Return [x, y] of the center of cell containing provided text 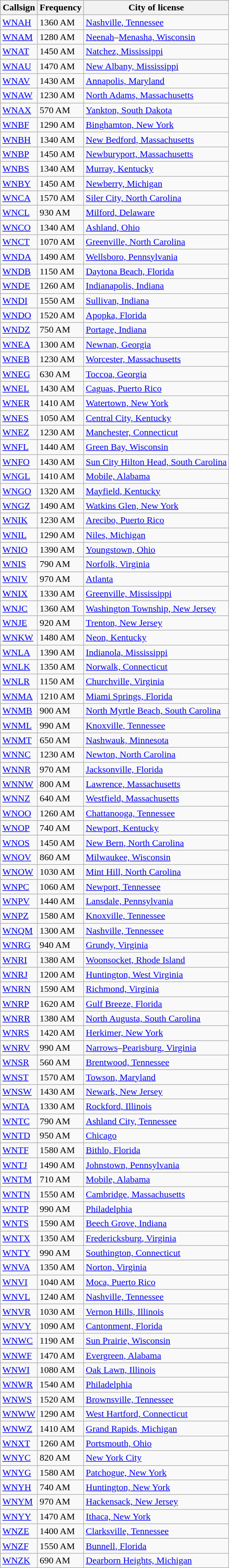
New Albany, Mississippi [156, 66]
Newburyport, Massachusetts [156, 154]
Wellsboro, Pennsylvania [156, 257]
560 AM [61, 1062]
Evergreen, Alabama [156, 1355]
WNCO [19, 227]
Central City, Kentucky [156, 418]
New Bedford, Massachusetts [156, 139]
WNWC [19, 1341]
WNDI [19, 301]
Lansdale, Pennsylvania [156, 901]
WNTS [19, 1224]
Indianapolis, Indiana [156, 286]
WNTC [19, 1121]
Brentwood, Tennessee [156, 1062]
Norfolk, Virginia [156, 564]
WNBP [19, 154]
Watkins Glen, New York [156, 506]
WNCA [19, 198]
WNAM [19, 37]
Manchester, Connecticut [156, 433]
WNER [19, 403]
WNTN [19, 1194]
City of license [156, 8]
860 AM [61, 857]
WNJE [19, 623]
WNTX [19, 1238]
WNMA [19, 696]
Atlanta [156, 579]
Ashland, Ohio [156, 227]
900 AM [61, 711]
Sullivan, Indiana [156, 301]
690 AM [61, 1560]
Trenton, New Jersey [156, 623]
Youngstown, Ohio [156, 550]
WNTM [19, 1180]
Ashland City, Tennessee [156, 1121]
WNFO [19, 462]
Portage, Indiana [156, 330]
Newton, North Carolina [156, 755]
930 AM [61, 213]
WNEG [19, 374]
WNQM [19, 931]
Dearborn Heights, Michigan [156, 1560]
Bithlo, Florida [156, 1150]
WNYM [19, 1502]
WNVI [19, 1282]
WNAT [19, 52]
WNBF [19, 125]
1320 AM [61, 491]
Westfield, Massachusetts [156, 799]
640 AM [61, 799]
Milwaukee, Wisconsin [156, 857]
WNJC [19, 608]
WNIK [19, 520]
WNNR [19, 769]
Milford, Delaware [156, 213]
Cantonment, Florida [156, 1326]
Toccoa, Georgia [156, 374]
Narrows–Pearisburg, Virginia [156, 1048]
WNYC [19, 1458]
WNPV [19, 901]
Woonsocket, Rhode Island [156, 960]
WNIS [19, 564]
WNBY [19, 184]
WNZK [19, 1560]
WNEZ [19, 433]
Gulf Breeze, Florida [156, 1004]
Huntington, New York [156, 1487]
WNDZ [19, 330]
WNNC [19, 755]
Grand Rapids, Michigan [156, 1429]
WNZE [19, 1531]
Churchville, Virginia [156, 682]
WNAW [19, 95]
1090 AM [61, 1326]
820 AM [61, 1458]
WNWR [19, 1385]
1400 AM [61, 1531]
630 AM [61, 374]
Oak Lawn, Illinois [156, 1370]
Newport, Kentucky [156, 828]
WNRG [19, 945]
WNTF [19, 1150]
WNVA [19, 1267]
WNML [19, 725]
1080 AM [61, 1370]
WNPC [19, 886]
WNIV [19, 579]
Green Bay, Wisconsin [156, 447]
Newnan, Georgia [156, 344]
WNWZ [19, 1429]
Greenville, North Carolina [156, 242]
Brownsville, Tennessee [156, 1399]
WNOV [19, 857]
570 AM [61, 110]
Newark, New Jersey [156, 1092]
Arecibo, Puerto Rico [156, 520]
WNWI [19, 1370]
WNSW [19, 1092]
650 AM [61, 740]
1200 AM [61, 975]
WNOP [19, 828]
Frequency [61, 8]
Lawrence, Massachusetts [156, 784]
WNOS [19, 843]
Grundy, Virginia [156, 945]
WNDE [19, 286]
1060 AM [61, 886]
North Augusta, South Carolina [156, 1018]
WNST [19, 1077]
Mayfield, Kentucky [156, 491]
WNRP [19, 1004]
Sun Prairie, Wisconsin [156, 1341]
Moca, Puerto Rico [156, 1282]
Norwalk, Connecticut [156, 667]
WNLR [19, 682]
Caguas, Puerto Rico [156, 388]
1480 AM [61, 637]
950 AM [61, 1136]
Yankton, South Dakota [156, 110]
Washington Township, New Jersey [156, 608]
WNDA [19, 257]
Binghamton, New York [156, 125]
WNTD [19, 1136]
WNRN [19, 989]
Newberry, Michigan [156, 184]
Ithaca, New York [156, 1516]
WNTP [19, 1209]
WNEL [19, 388]
WNSR [19, 1062]
New Bern, North Carolina [156, 843]
WNEB [19, 359]
WNGO [19, 491]
Indianola, Mississippi [156, 652]
WNRJ [19, 975]
WNBH [19, 139]
WNTA [19, 1106]
Callsign [19, 8]
Neon, Kentucky [156, 637]
WNVL [19, 1297]
WNNZ [19, 799]
WNTY [19, 1253]
1280 AM [61, 37]
Niles, Michigan [156, 535]
WNVR [19, 1311]
Portsmouth, Ohio [156, 1443]
Siler City, North Carolina [156, 198]
800 AM [61, 784]
New York City [156, 1458]
Watertown, New York [156, 403]
Herkimer, New York [156, 1033]
WNEA [19, 344]
Natchez, Mississippi [156, 52]
Fredericksburg, Virginia [156, 1238]
1190 AM [61, 1341]
Daytona Beach, Florida [156, 271]
WNLA [19, 652]
Nashwauk, Minnesota [156, 740]
WNWF [19, 1355]
Jacksonville, Florida [156, 769]
Richmond, Virginia [156, 989]
WNIO [19, 550]
WNRR [19, 1018]
Bunnell, Florida [156, 1546]
1040 AM [61, 1282]
WNYY [19, 1516]
Norton, Virginia [156, 1267]
Southington, Connecticut [156, 1253]
WNMB [19, 711]
WNAU [19, 66]
WNGL [19, 476]
WNWW [19, 1414]
WNMT [19, 740]
WNGZ [19, 506]
WNXT [19, 1443]
WNOO [19, 813]
Towson, Maryland [156, 1077]
WNDB [19, 271]
Rockford, Illinois [156, 1106]
1620 AM [61, 1004]
710 AM [61, 1180]
Clarksville, Tennessee [156, 1531]
Neenah–Menasha, Wisconsin [156, 37]
940 AM [61, 945]
Vernon Hills, Illinois [156, 1311]
Greenville, Mississippi [156, 593]
Cambridge, Massachusetts [156, 1194]
WNPZ [19, 916]
WNIL [19, 535]
1210 AM [61, 696]
WNZF [19, 1546]
WNAV [19, 81]
Miami Springs, Florida [156, 696]
Chicago [156, 1136]
WNIX [19, 593]
WNRI [19, 960]
1240 AM [61, 1297]
Annapolis, Maryland [156, 81]
1050 AM [61, 418]
Hackensack, New Jersey [156, 1502]
Patchogue, New York [156, 1473]
1540 AM [61, 1385]
WNES [19, 418]
North Adams, Massachusetts [156, 95]
WNYH [19, 1487]
Beech Grove, Indiana [156, 1224]
Apopka, Florida [156, 315]
WNNW [19, 784]
Worcester, Massachusetts [156, 359]
750 AM [61, 330]
WNBS [19, 169]
WNTJ [19, 1165]
Chattanooga, Tennessee [156, 813]
1420 AM [61, 1033]
WNRV [19, 1048]
WNCT [19, 242]
WNLK [19, 667]
WNOW [19, 872]
North Myrtle Beach, South Carolina [156, 711]
Newport, Tennessee [156, 886]
Huntington, West Virginia [156, 975]
WNRS [19, 1033]
WNVY [19, 1326]
WNYG [19, 1473]
West Hartford, Connecticut [156, 1414]
WNAX [19, 110]
1070 AM [61, 242]
WNKW [19, 637]
WNDO [19, 315]
WNWS [19, 1399]
Mint Hill, North Carolina [156, 872]
WNCL [19, 213]
WNAH [19, 22]
Johnstown, Pennsylvania [156, 1165]
Murray, Kentucky [156, 169]
920 AM [61, 623]
WNFL [19, 447]
Sun City Hilton Head, South Carolina [156, 462]
